Output the [x, y] coordinate of the center of the cell containing the given text.  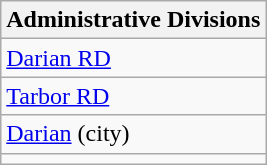
Darian (city) [134, 134]
Darian RD [134, 58]
Tarbor RD [134, 96]
Administrative Divisions [134, 20]
